Return [X, Y] of the center of cell containing provided text 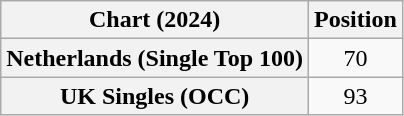
Position [356, 20]
70 [356, 58]
Netherlands (Single Top 100) [155, 58]
93 [356, 96]
UK Singles (OCC) [155, 96]
Chart (2024) [155, 20]
